Return [x, y] of the center of cell containing provided text 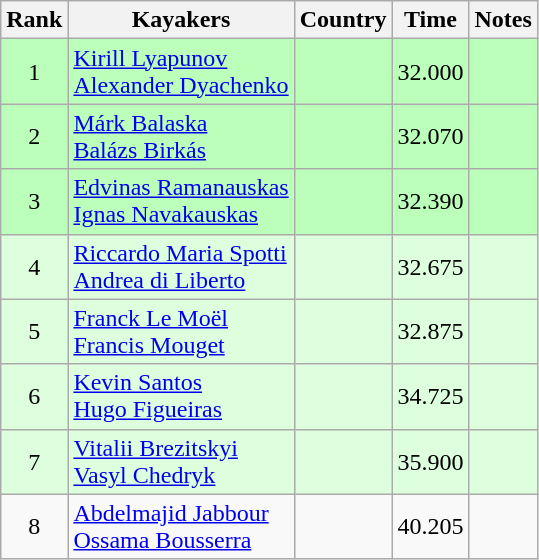
Time [430, 20]
Márk BalaskaBalázs Birkás [181, 136]
3 [34, 202]
Notes [503, 20]
5 [34, 332]
Country [343, 20]
32.390 [430, 202]
Rank [34, 20]
Kayakers [181, 20]
Riccardo Maria SpottiAndrea di Liberto [181, 266]
35.900 [430, 462]
Edvinas RamanauskasIgnas Navakauskas [181, 202]
8 [34, 526]
Vitalii BrezitskyiVasyl Chedryk [181, 462]
1 [34, 72]
4 [34, 266]
Kevin SantosHugo Figueiras [181, 396]
Abdelmajid JabbourOssama Bousserra [181, 526]
Franck Le MoëlFrancis Mouget [181, 332]
32.000 [430, 72]
6 [34, 396]
32.875 [430, 332]
40.205 [430, 526]
32.675 [430, 266]
7 [34, 462]
34.725 [430, 396]
32.070 [430, 136]
2 [34, 136]
Kirill LyapunovAlexander Dyachenko [181, 72]
